Determine the [X, Y] coordinate at the center of the cell enclosing the given text.  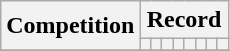
Competition [70, 26]
Record [184, 20]
